Extract the [X, Y] coordinate from the center of the cell holding the provided text.  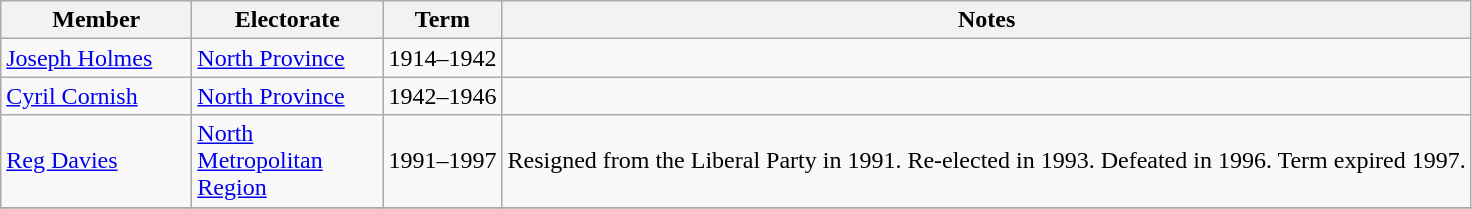
Resigned from the Liberal Party in 1991. Re-elected in 1993. Defeated in 1996. Term expired 1997. [986, 161]
Joseph Holmes [96, 58]
Term [442, 20]
1942–1946 [442, 96]
Cyril Cornish [96, 96]
Member [96, 20]
North Metropolitan Region [288, 161]
1914–1942 [442, 58]
Notes [986, 20]
1991–1997 [442, 161]
Reg Davies [96, 161]
Electorate [288, 20]
